For the text-containing cell, return its midpoint in [X, Y] coordinate format. 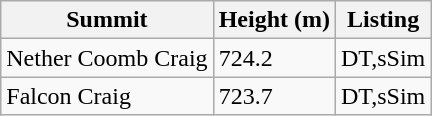
723.7 [274, 96]
Listing [382, 20]
724.2 [274, 58]
Summit [107, 20]
Nether Coomb Craig [107, 58]
Height (m) [274, 20]
Falcon Craig [107, 96]
